From the cell containing the given text, extract its center point as [X, Y] coordinate. 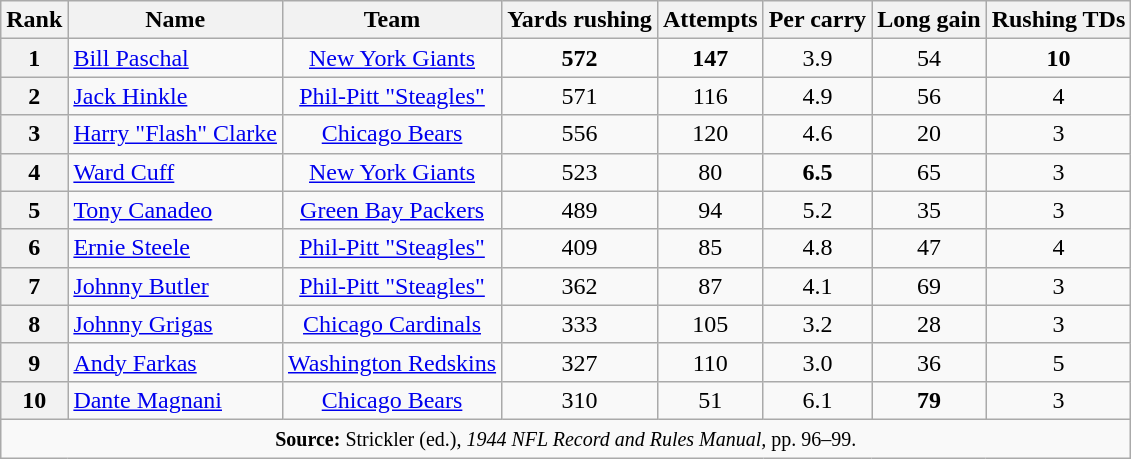
4.1 [818, 286]
20 [929, 134]
327 [580, 362]
Johnny Grigas [176, 324]
4.8 [818, 248]
2 [34, 96]
8 [34, 324]
85 [710, 248]
572 [580, 58]
310 [580, 400]
Andy Farkas [176, 362]
3.2 [818, 324]
Dante Magnani [176, 400]
3.0 [818, 362]
35 [929, 210]
Johnny Butler [176, 286]
65 [929, 172]
6.1 [818, 400]
Chicago Cardinals [392, 324]
Ernie Steele [176, 248]
9 [34, 362]
4.6 [818, 134]
Tony Canadeo [176, 210]
Ward Cuff [176, 172]
Harry "Flash" Clarke [176, 134]
147 [710, 58]
4.9 [818, 96]
110 [710, 362]
Jack Hinkle [176, 96]
80 [710, 172]
116 [710, 96]
5.2 [818, 210]
Team [392, 20]
Rushing TDs [1058, 20]
1 [34, 58]
409 [580, 248]
Yards rushing [580, 20]
571 [580, 96]
Name [176, 20]
Source: Strickler (ed.), 1944 NFL Record and Rules Manual, pp. 96–99. [566, 438]
105 [710, 324]
87 [710, 286]
28 [929, 324]
56 [929, 96]
Green Bay Packers [392, 210]
79 [929, 400]
6.5 [818, 172]
489 [580, 210]
Long gain [929, 20]
362 [580, 286]
Bill Paschal [176, 58]
47 [929, 248]
333 [580, 324]
Attempts [710, 20]
69 [929, 286]
Rank [34, 20]
6 [34, 248]
523 [580, 172]
3.9 [818, 58]
Per carry [818, 20]
556 [580, 134]
51 [710, 400]
Washington Redskins [392, 362]
36 [929, 362]
94 [710, 210]
7 [34, 286]
54 [929, 58]
120 [710, 134]
